Pinpoint the cell where the given text exists, returning its [X, Y] midpoint coordinate. 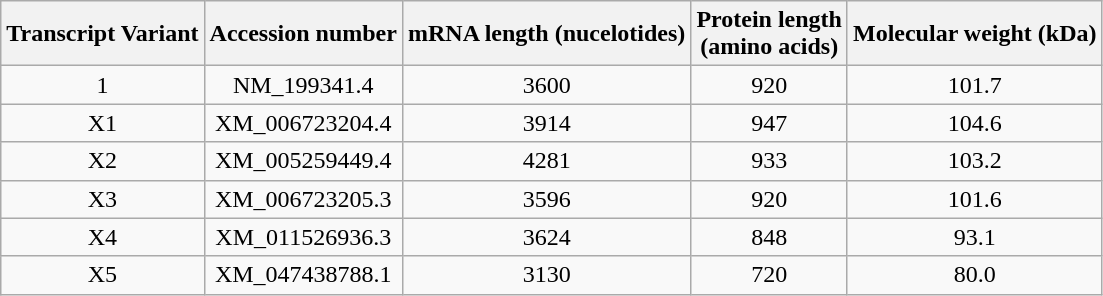
X4 [102, 237]
Transcript Variant [102, 34]
80.0 [974, 275]
3624 [546, 237]
93.1 [974, 237]
XM_011526936.3 [303, 237]
mRNA length (nucelotides) [546, 34]
NM_199341.4 [303, 85]
947 [770, 123]
104.6 [974, 123]
848 [770, 237]
3130 [546, 275]
3596 [546, 199]
Protein length(amino acids) [770, 34]
Accession number [303, 34]
X1 [102, 123]
X5 [102, 275]
3600 [546, 85]
1 [102, 85]
XM_005259449.4 [303, 161]
XM_047438788.1 [303, 275]
X2 [102, 161]
XM_006723205.3 [303, 199]
XM_006723204.4 [303, 123]
933 [770, 161]
101.7 [974, 85]
4281 [546, 161]
X3 [102, 199]
101.6 [974, 199]
Molecular weight (kDa) [974, 34]
3914 [546, 123]
720 [770, 275]
103.2 [974, 161]
